Scan for the cell matching the given text and deliver its (x, y) coordinate at center. 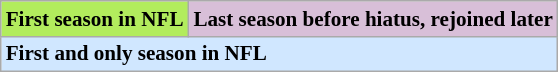
First and only season in NFL (280, 54)
First season in NFL (95, 18)
Last season before hiatus, rejoined later (372, 18)
